Find where the given text appears and provide that cell's center as [X, Y] coordinate. 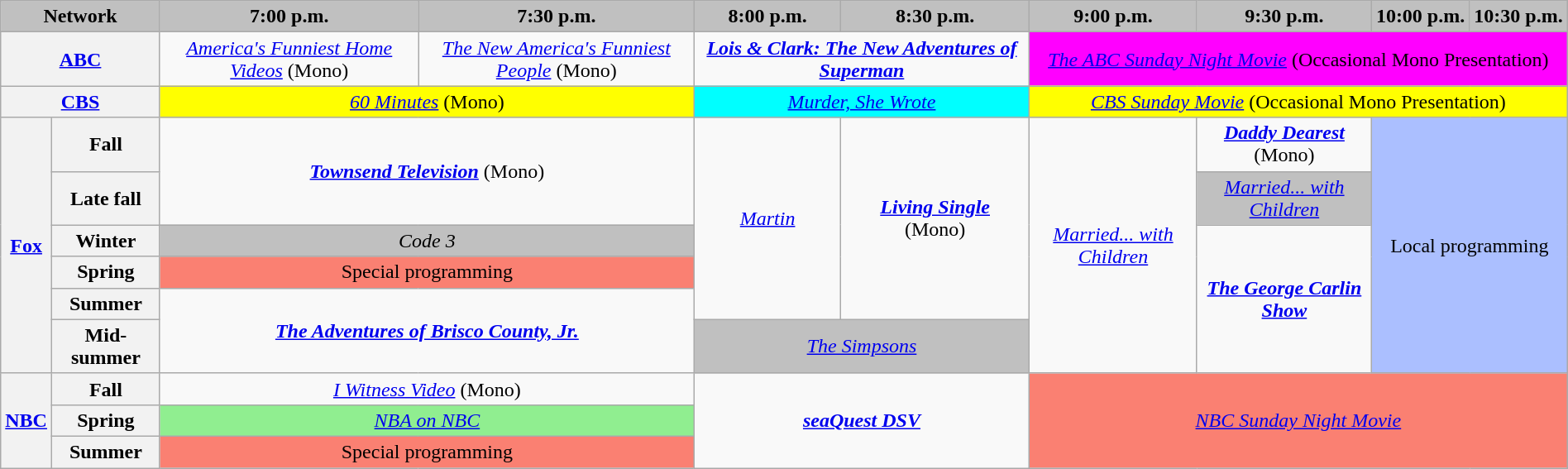
8:30 p.m. [935, 17]
9:30 p.m. [1284, 17]
Living Single(Mono) [935, 218]
7:00 p.m. [289, 17]
I Witness Video (Mono) [427, 389]
10:00 p.m. [1420, 17]
Mid-summer [106, 346]
Local programming [1469, 245]
The ABC Sunday Night Movie (Occasional Mono Presentation) [1298, 60]
Network [81, 17]
NBA on NBC [427, 420]
The New America's Funniest People (Mono) [556, 60]
America's Funniest Home Videos (Mono) [289, 60]
Townsend Television (Mono) [427, 171]
10:30 p.m. [1518, 17]
Code 3 [427, 241]
60 Minutes (Mono) [427, 102]
Fox [26, 245]
8:00 p.m. [767, 17]
Late fall [106, 199]
CBS [81, 102]
Martin [767, 218]
The George Carlin Show [1284, 299]
Lois & Clark: The New Adventures of Superman [862, 60]
Winter [106, 241]
CBS Sunday Movie (Occasional Mono Presentation) [1298, 102]
The Simpsons [862, 346]
seaQuest DSV [862, 420]
7:30 p.m. [556, 17]
ABC [81, 60]
The Adventures of Brisco County, Jr. [427, 331]
Daddy Dearest(Mono) [1284, 144]
Murder, She Wrote [862, 102]
9:00 p.m. [1113, 17]
NBC [26, 420]
NBC Sunday Night Movie [1298, 420]
